Identify which cell holds the provided text, then report its [X, Y] central coordinate. 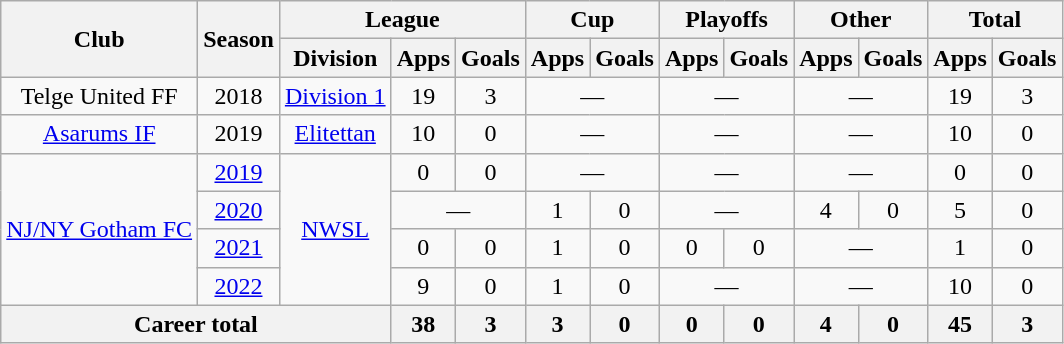
NJ/NY Gotham FC [100, 229]
League [402, 20]
Other [861, 20]
Elitettan [335, 134]
Season [239, 39]
Asarums IF [100, 134]
Division [335, 58]
Cup [592, 20]
9 [423, 286]
Playoffs [726, 20]
2022 [239, 286]
NWSL [335, 229]
2021 [239, 248]
45 [960, 324]
Total [995, 20]
Club [100, 39]
5 [960, 210]
2020 [239, 210]
2018 [239, 96]
Career total [196, 324]
Division 1 [335, 96]
Telge United FF [100, 96]
38 [423, 324]
